Return the [x, y] coordinate for the center point of the cell that contains the specified text.  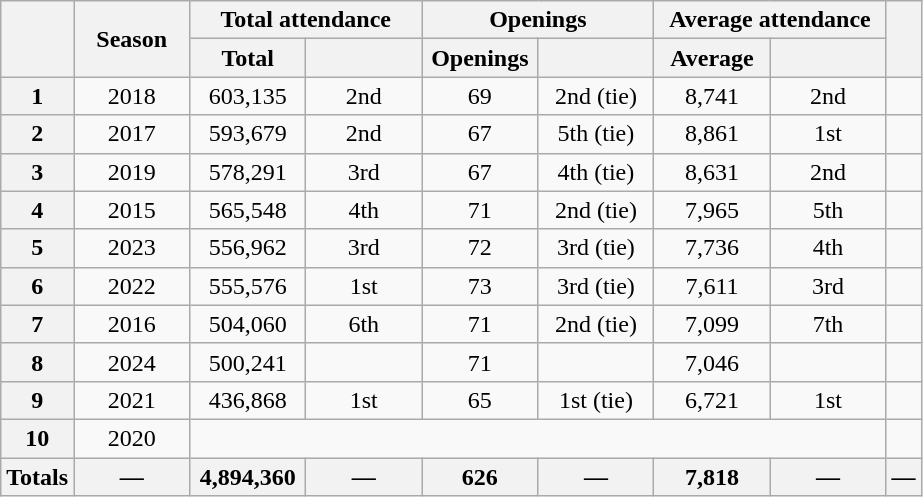
Average [712, 58]
4,894,360 [248, 477]
5th (tie) [596, 134]
626 [480, 477]
2016 [132, 324]
2 [38, 134]
2023 [132, 248]
Total attendance [306, 20]
1 [38, 96]
5th [828, 210]
2018 [132, 96]
555,576 [248, 286]
500,241 [248, 362]
7,046 [712, 362]
2019 [132, 172]
7th [828, 324]
2015 [132, 210]
73 [480, 286]
578,291 [248, 172]
7 [38, 324]
6,721 [712, 400]
2017 [132, 134]
10 [38, 438]
504,060 [248, 324]
Season [132, 39]
603,135 [248, 96]
1st (tie) [596, 400]
2021 [132, 400]
3 [38, 172]
556,962 [248, 248]
6 [38, 286]
7,611 [712, 286]
4 [38, 210]
5 [38, 248]
8 [38, 362]
7,099 [712, 324]
8,861 [712, 134]
436,868 [248, 400]
65 [480, 400]
4th (tie) [596, 172]
2022 [132, 286]
72 [480, 248]
69 [480, 96]
7,736 [712, 248]
Totals [38, 477]
7,818 [712, 477]
8,741 [712, 96]
Total [248, 58]
593,679 [248, 134]
6th [364, 324]
8,631 [712, 172]
9 [38, 400]
2024 [132, 362]
2020 [132, 438]
7,965 [712, 210]
Average attendance [770, 20]
565,548 [248, 210]
